Output the (x, y) coordinate of the center of the cell containing the given text.  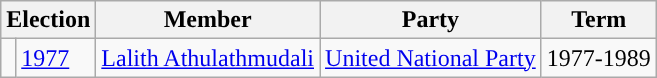
1977-1989 (598, 58)
Member (208, 20)
Election (48, 20)
Lalith Athulathmudali (208, 58)
Term (598, 20)
Party (431, 20)
1977 (56, 58)
United National Party (431, 58)
